From the cell containing the given text, extract its center point as (x, y) coordinate. 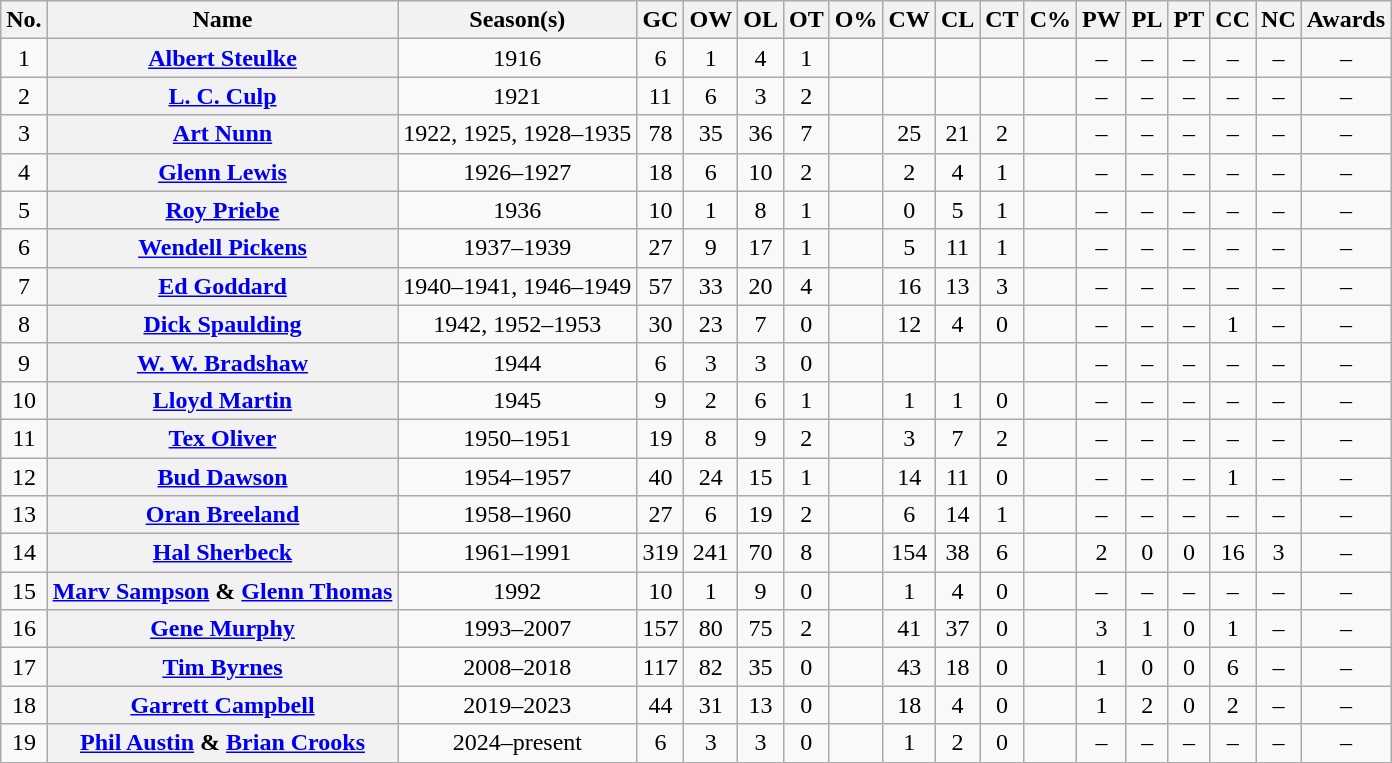
Albert Steulke (222, 58)
Roy Priebe (222, 210)
OT (806, 20)
Marv Sampson & Glenn Thomas (222, 591)
1950–1951 (518, 438)
O% (856, 20)
CL (957, 20)
CW (909, 20)
319 (660, 553)
82 (711, 667)
1945 (518, 400)
30 (660, 324)
Dick Spaulding (222, 324)
241 (711, 553)
1922, 1925, 1928–1935 (518, 134)
PT (1189, 20)
1916 (518, 58)
Oran Breeland (222, 515)
20 (761, 286)
Season(s) (518, 20)
C% (1050, 20)
1958–1960 (518, 515)
Hal Sherbeck (222, 553)
1942, 1952–1953 (518, 324)
70 (761, 553)
L. C. Culp (222, 96)
Bud Dawson (222, 477)
Art Nunn (222, 134)
57 (660, 286)
CC (1233, 20)
1937–1939 (518, 248)
1992 (518, 591)
Lloyd Martin (222, 400)
117 (660, 667)
1921 (518, 96)
43 (909, 667)
75 (761, 629)
25 (909, 134)
31 (711, 705)
38 (957, 553)
1961–1991 (518, 553)
21 (957, 134)
1954–1957 (518, 477)
24 (711, 477)
1926–1927 (518, 172)
44 (660, 705)
154 (909, 553)
23 (711, 324)
37 (957, 629)
Gene Murphy (222, 629)
36 (761, 134)
2019–2023 (518, 705)
33 (711, 286)
Wendell Pickens (222, 248)
CT (1002, 20)
41 (909, 629)
W. W. Bradshaw (222, 362)
Phil Austin & Brian Crooks (222, 743)
1944 (518, 362)
PL (1147, 20)
OW (711, 20)
157 (660, 629)
NC (1279, 20)
40 (660, 477)
1936 (518, 210)
Garrett Campbell (222, 705)
Tex Oliver (222, 438)
2008–2018 (518, 667)
Tim Byrnes (222, 667)
Ed Goddard (222, 286)
OL (761, 20)
1940–1941, 1946–1949 (518, 286)
1993–2007 (518, 629)
78 (660, 134)
2024–present (518, 743)
80 (711, 629)
No. (24, 20)
Awards (1346, 20)
Name (222, 20)
PW (1102, 20)
GC (660, 20)
Glenn Lewis (222, 172)
